Locate the cell with the specified text and output its (X, Y) center coordinate. 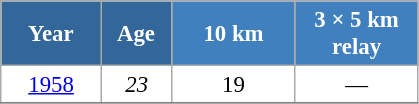
Age (136, 34)
3 × 5 km relay (356, 34)
Year (52, 34)
23 (136, 85)
10 km (234, 34)
19 (234, 85)
1958 (52, 85)
— (356, 85)
